Scan for the cell matching the given text and deliver its (X, Y) coordinate at center. 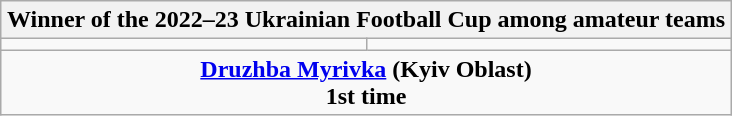
Winner of the 2022–23 Ukrainian Football Cup among amateur teams (366, 20)
Druzhba Myrivka (Kyiv Oblast)1st time (366, 82)
